Find where the given text appears and provide that cell's center as [X, Y] coordinate. 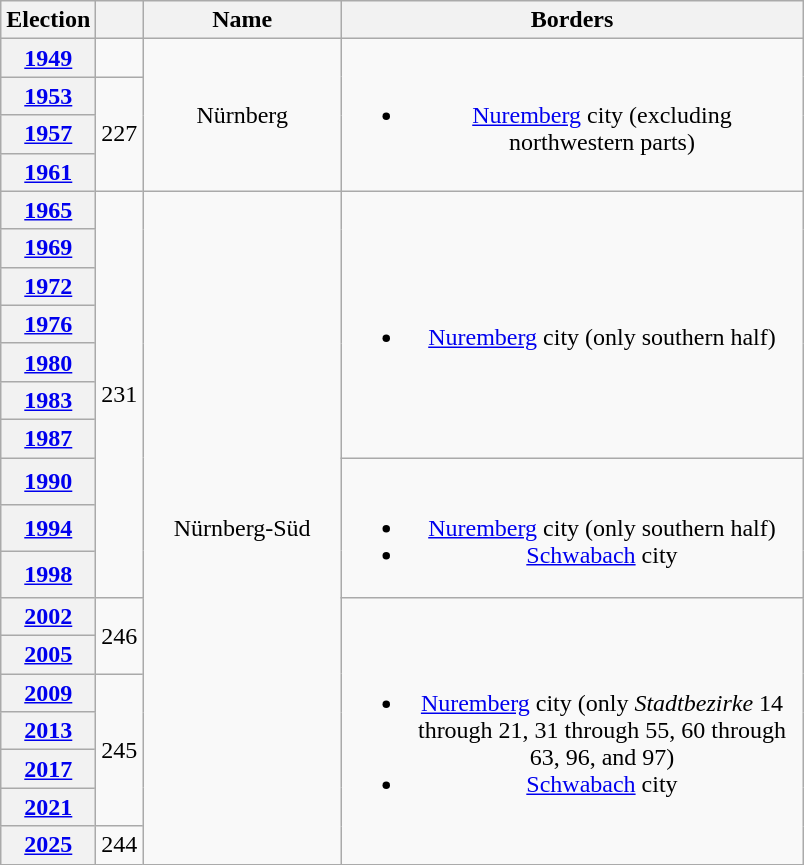
245 [120, 750]
244 [120, 845]
2017 [48, 769]
Borders [572, 20]
2002 [48, 617]
2009 [48, 693]
231 [120, 394]
2021 [48, 807]
1972 [48, 286]
1965 [48, 210]
Nuremberg city (excluding northwestern parts) [572, 115]
1983 [48, 400]
1998 [48, 574]
Nuremberg city (only Stadtbezirke 14 through 21, 31 through 55, 60 through 63, 96, and 97)Schwabach city [572, 731]
1953 [48, 96]
1976 [48, 324]
1994 [48, 528]
1969 [48, 248]
1980 [48, 362]
Election [48, 20]
227 [120, 134]
246 [120, 636]
Nürnberg-Süd [242, 528]
1957 [48, 134]
2025 [48, 845]
Nuremberg city (only southern half) [572, 324]
1949 [48, 58]
1987 [48, 438]
Nuremberg city (only southern half)Schwabach city [572, 528]
2005 [48, 655]
Name [242, 20]
1961 [48, 172]
2013 [48, 731]
1990 [48, 482]
Nürnberg [242, 115]
